Return (x, y) of the center of cell containing provided text 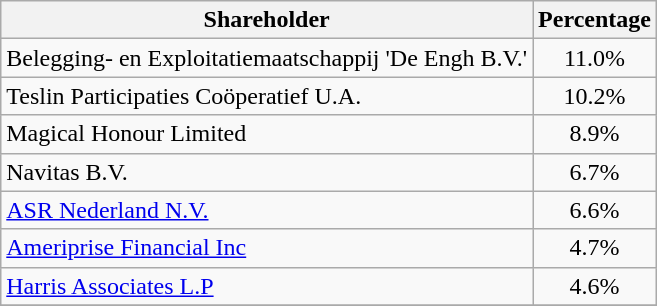
6.6% (595, 210)
Ameriprise Financial Inc (267, 248)
Magical Honour Limited (267, 134)
10.2% (595, 96)
Percentage (595, 20)
4.7% (595, 248)
8.9% (595, 134)
ASR Nederland N.V. (267, 210)
Harris Associates L.P (267, 286)
Shareholder (267, 20)
Navitas B.V. (267, 172)
Belegging- en Exploitatiemaatschappij 'De Engh B.V.' (267, 58)
4.6% (595, 286)
11.0% (595, 58)
6.7% (595, 172)
Teslin Participaties Coöperatief U.A. (267, 96)
